Determine the [X, Y] coordinate at the center of the cell enclosing the given text.  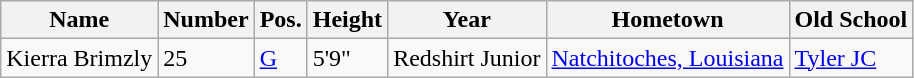
Kierra Brimzly [80, 58]
Name [80, 20]
Height [347, 20]
Redshirt Junior [467, 58]
Tyler JC [851, 58]
Hometown [668, 20]
Old School [851, 20]
Number [206, 20]
Year [467, 20]
G [280, 58]
Pos. [280, 20]
Natchitoches, Louisiana [668, 58]
25 [206, 58]
5'9" [347, 58]
